Determine the [x, y] coordinate at the center of the cell enclosing the given text.  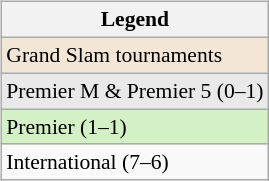
Premier (1–1) [134, 127]
Grand Slam tournaments [134, 55]
International (7–6) [134, 162]
Premier M & Premier 5 (0–1) [134, 91]
Legend [134, 20]
